From the cell containing the given text, extract its center point as (x, y) coordinate. 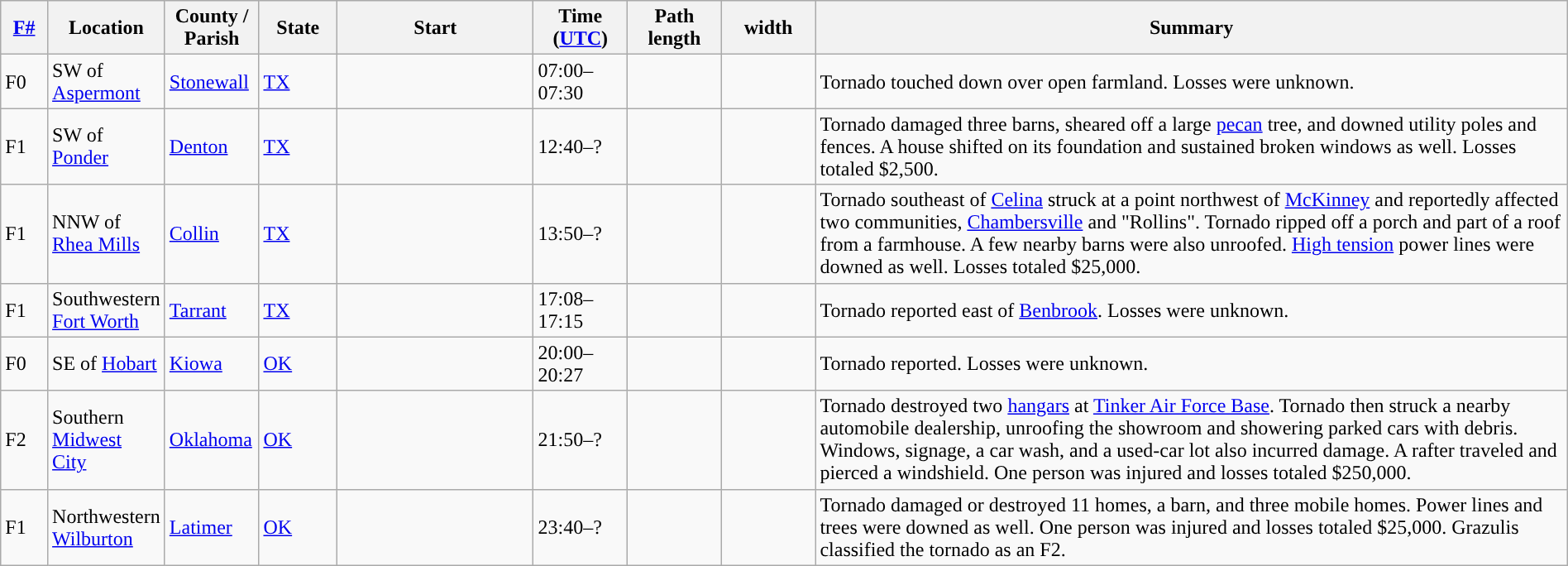
23:40–? (581, 527)
County / Parish (212, 28)
Latimer (212, 527)
Time (UTC) (581, 28)
20:00–20:27 (581, 364)
Location (107, 28)
Summary (1191, 28)
21:50–? (581, 440)
F2 (25, 440)
Start (435, 28)
Tarrant (212, 309)
F# (25, 28)
17:08–17:15 (581, 309)
Kiowa (212, 364)
Oklahoma (212, 440)
SW of Aspermont (107, 81)
Tornado reported. Losses were unknown. (1191, 364)
width (768, 28)
SW of Ponder (107, 146)
07:00–07:30 (581, 81)
State (298, 28)
NNW of Rhea Mills (107, 233)
13:50–? (581, 233)
Stonewall (212, 81)
Tornado touched down over open farmland. Losses were unknown. (1191, 81)
Path length (675, 28)
Southern Midwest City (107, 440)
Northwestern Wilburton (107, 527)
Tornado reported east of Benbrook. Losses were unknown. (1191, 309)
Denton (212, 146)
Collin (212, 233)
12:40–? (581, 146)
Southwestern Fort Worth (107, 309)
SE of Hobart (107, 364)
